Scan for the cell matching the given text and deliver its (X, Y) coordinate at center. 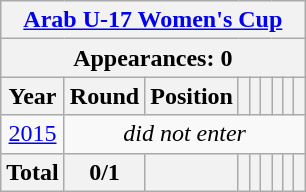
Total (33, 172)
Position (192, 96)
Round (104, 96)
2015 (33, 134)
Arab U-17 Women's Cup (153, 20)
did not enter (184, 134)
Appearances: 0 (153, 58)
Year (33, 96)
0/1 (104, 172)
